Return the [X, Y] coordinate for the center point of the cell that contains the specified text.  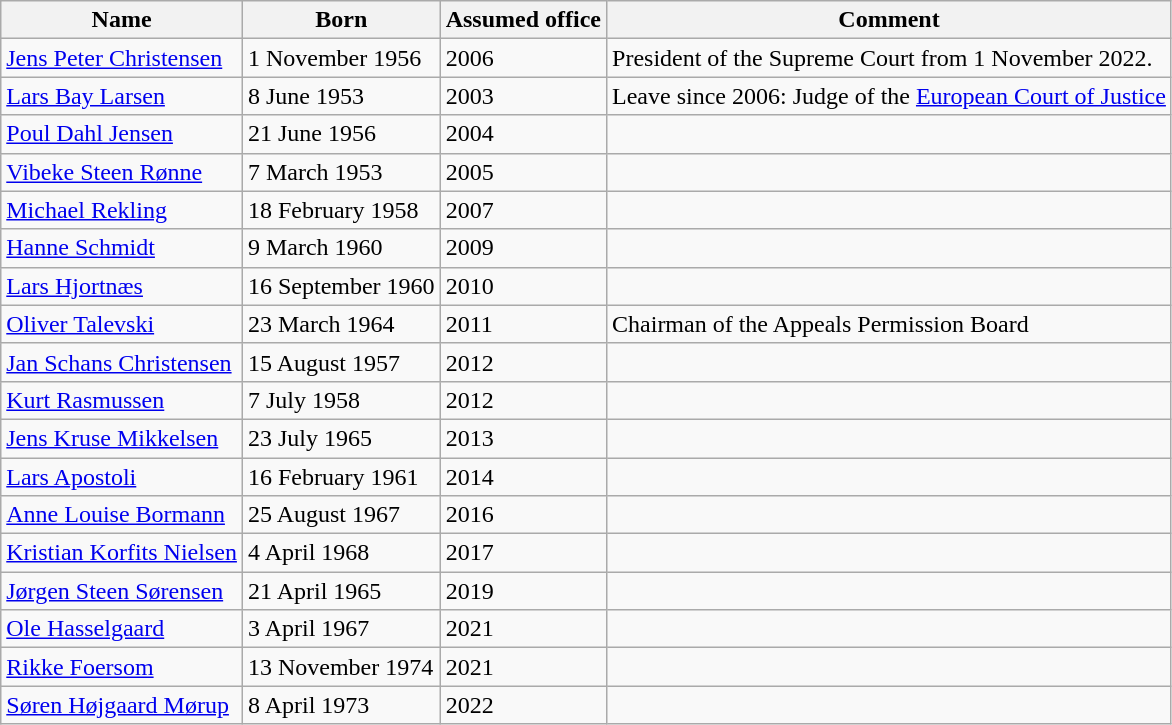
2013 [523, 438]
Assumed office [523, 20]
Jens Kruse Mikkelsen [122, 438]
3 April 1967 [341, 629]
8 April 1973 [341, 705]
Leave since 2006: Judge of the European Court of Justice [890, 96]
2004 [523, 134]
23 March 1964 [341, 324]
2019 [523, 591]
2016 [523, 515]
Anne Louise Bormann [122, 515]
Lars Apostoli [122, 477]
21 June 1956 [341, 134]
16 February 1961 [341, 477]
Lars Bay Larsen [122, 96]
Jens Peter Christensen [122, 58]
2017 [523, 553]
2011 [523, 324]
8 June 1953 [341, 96]
18 February 1958 [341, 210]
21 April 1965 [341, 591]
2007 [523, 210]
16 September 1960 [341, 286]
2014 [523, 477]
1 November 1956 [341, 58]
Comment [890, 20]
7 July 1958 [341, 400]
2003 [523, 96]
Name [122, 20]
Lars Hjortnæs [122, 286]
Oliver Talevski [122, 324]
23 July 1965 [341, 438]
2022 [523, 705]
7 March 1953 [341, 172]
15 August 1957 [341, 362]
Poul Dahl Jensen [122, 134]
2005 [523, 172]
Rikke Foersom [122, 667]
13 November 1974 [341, 667]
2009 [523, 248]
Kristian Korfits Nielsen [122, 553]
President of the Supreme Court from 1 November 2022. [890, 58]
2010 [523, 286]
9 March 1960 [341, 248]
Kurt Rasmussen [122, 400]
Hanne Schmidt [122, 248]
2006 [523, 58]
Jørgen Steen Sørensen [122, 591]
Jan Schans Christensen [122, 362]
25 August 1967 [341, 515]
Chairman of the Appeals Permission Board [890, 324]
Ole Hasselgaard [122, 629]
Born [341, 20]
Vibeke Steen Rønne [122, 172]
Michael Rekling [122, 210]
4 April 1968 [341, 553]
Søren Højgaard Mørup [122, 705]
